Extract the (X, Y) coordinate from the center of the cell holding the provided text.  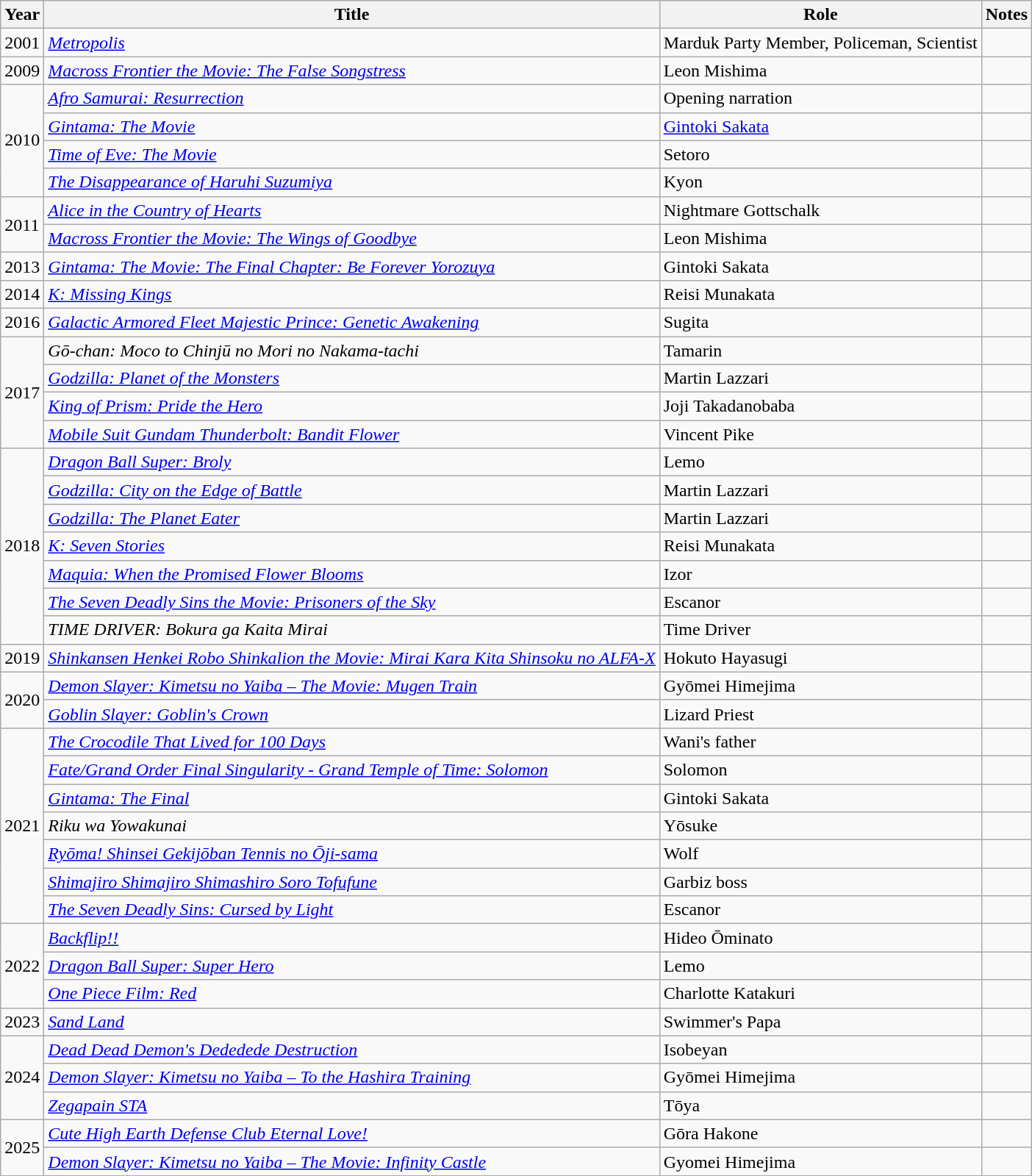
Vincent Pike (820, 434)
One Piece Film: Red (351, 994)
Garbiz boss (820, 882)
2010 (22, 140)
Godzilla: City on the Edge of Battle (351, 490)
Gintama: The Movie: The Final Chapter: Be Forever Yorozuya (351, 266)
Gintama: The Final (351, 797)
TIME DRIVER: Bokura ga Kaita Mirai (351, 630)
Backflip!! (351, 938)
Shimajiro Shimajiro Shimashiro Soro Tofufune (351, 882)
Gyomei Himejima (820, 1161)
Alice in the Country of Hearts (351, 210)
Setoro (820, 154)
The Crocodile That Lived for 100 Days (351, 742)
Isobeyan (820, 1050)
Izor (820, 574)
Role (820, 15)
2020 (22, 700)
2019 (22, 658)
Dragon Ball Super: Broly (351, 462)
Maquia: When the Promised Flower Blooms (351, 574)
2001 (22, 43)
King of Prism: Pride the Hero (351, 406)
Dragon Ball Super: Super Hero (351, 966)
Demon Slayer: Kimetsu no Yaiba – The Movie: Infinity Castle (351, 1161)
Swimmer's Papa (820, 1022)
2021 (22, 825)
Galactic Armored Fleet Majestic Prince: Genetic Awakening (351, 322)
Joji Takadanobaba (820, 406)
Opening narration (820, 98)
Afro Samurai: Resurrection (351, 98)
The Seven Deadly Sins the Movie: Prisoners of the Sky (351, 602)
Gō-chan: Moco to Chinjū no Mori no Nakama-tachi (351, 351)
Time of Eve: The Movie (351, 154)
2013 (22, 266)
K: Missing Kings (351, 294)
Mobile Suit Gundam Thunderbolt: Bandit Flower (351, 434)
Gintama: The Movie (351, 126)
Demon Slayer: Kimetsu no Yaiba – The Movie: Mugen Train (351, 686)
Marduk Party Member, Policeman, Scientist (820, 43)
The Disappearance of Haruhi Suzumiya (351, 182)
Macross Frontier the Movie: The Wings of Goodbye (351, 238)
Hokuto Hayasugi (820, 658)
Zegapain STA (351, 1105)
Yōsuke (820, 826)
Notes (1006, 15)
Demon Slayer: Kimetsu no Yaiba – To the Hashira Training (351, 1078)
2018 (22, 546)
Title (351, 15)
Nightmare Gottschalk (820, 210)
2014 (22, 294)
Charlotte Katakuri (820, 994)
Tamarin (820, 351)
2025 (22, 1147)
Cute High Earth Defense Club Eternal Love! (351, 1133)
Solomon (820, 770)
Sand Land (351, 1022)
Tōya (820, 1105)
Lizard Priest (820, 714)
Kyon (820, 182)
Wolf (820, 854)
Ryōma! Shinsei Gekijōban Tennis no Ōji-sama (351, 854)
2022 (22, 966)
2016 (22, 322)
Godzilla: Planet of the Monsters (351, 379)
Dead Dead Demon's Dededede Destruction (351, 1050)
Metropolis (351, 43)
Year (22, 15)
2024 (22, 1078)
Time Driver (820, 630)
Macross Frontier the Movie: The False Songstress (351, 71)
Riku wa Yowakunai (351, 826)
2023 (22, 1022)
2017 (22, 392)
Fate/Grand Order Final Singularity - Grand Temple of Time: Solomon (351, 770)
Hideo Ōminato (820, 938)
Shinkansen Henkei Robo Shinkalion the Movie: Mirai Kara Kita Shinsoku no ALFA-X (351, 658)
The Seven Deadly Sins: Cursed by Light (351, 910)
Wani's father (820, 742)
Gōra Hakone (820, 1133)
K: Seven Stories (351, 546)
Sugita (820, 322)
2011 (22, 224)
Goblin Slayer: Goblin's Crown (351, 714)
2009 (22, 71)
Godzilla: The Planet Eater (351, 518)
